Search for the cell housing the specified text and yield its [x, y] center coordinate. 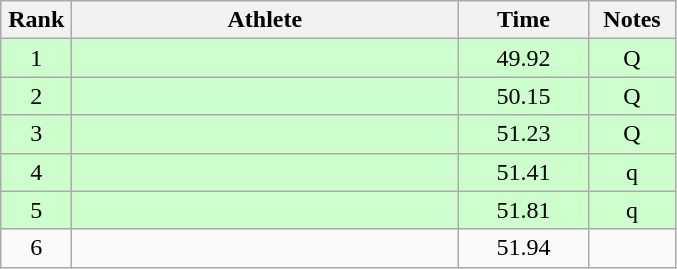
Time [524, 20]
Athlete [265, 20]
4 [36, 172]
50.15 [524, 96]
Notes [632, 20]
51.94 [524, 248]
1 [36, 58]
51.23 [524, 134]
3 [36, 134]
51.81 [524, 210]
Rank [36, 20]
5 [36, 210]
51.41 [524, 172]
6 [36, 248]
49.92 [524, 58]
2 [36, 96]
